Determine the (X, Y) coordinate at the center of the cell enclosing the given text.  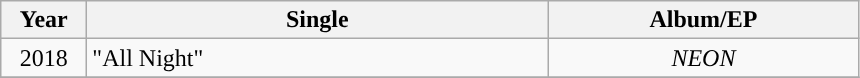
2018 (44, 58)
NEON (704, 58)
Year (44, 20)
Album/EP (704, 20)
"All Night" (318, 58)
Single (318, 20)
